Identify which cell holds the provided text, then report its [x, y] central coordinate. 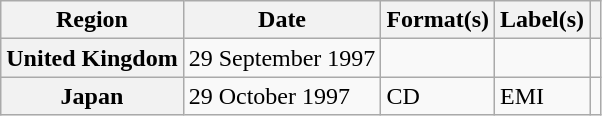
Date [282, 20]
29 October 1997 [282, 96]
Label(s) [542, 20]
Japan [92, 96]
CD [438, 96]
29 September 1997 [282, 58]
Region [92, 20]
Format(s) [438, 20]
EMI [542, 96]
United Kingdom [92, 58]
